From the cell containing the given text, extract its center point as (X, Y) coordinate. 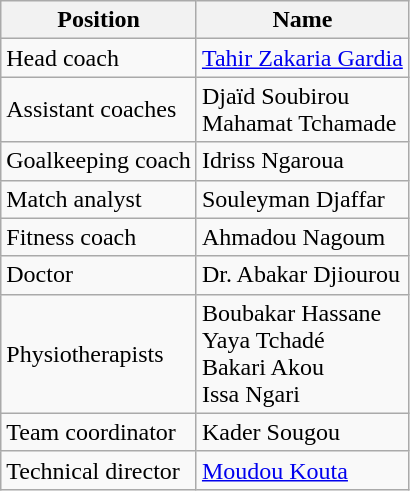
Djaïd Soubirou Mahamat Tchamade (302, 110)
Idriss Ngaroua (302, 161)
Goalkeeping coach (99, 161)
Ahmadou Nagoum (302, 237)
Kader Sougou (302, 432)
Team coordinator (99, 432)
Dr. Abakar Djiourou (302, 275)
Moudou Kouta (302, 470)
Name (302, 20)
Fitness coach (99, 237)
Physiotherapists (99, 354)
Position (99, 20)
Match analyst (99, 199)
Doctor (99, 275)
Souleyman Djaffar (302, 199)
Head coach (99, 58)
Technical director (99, 470)
Tahir Zakaria Gardia (302, 58)
Boubakar Hassane Yaya Tchadé Bakari Akou Issa Ngari (302, 354)
Assistant coaches (99, 110)
